Capture the cell that displays the provided text and extract its [X, Y] central coordinate. 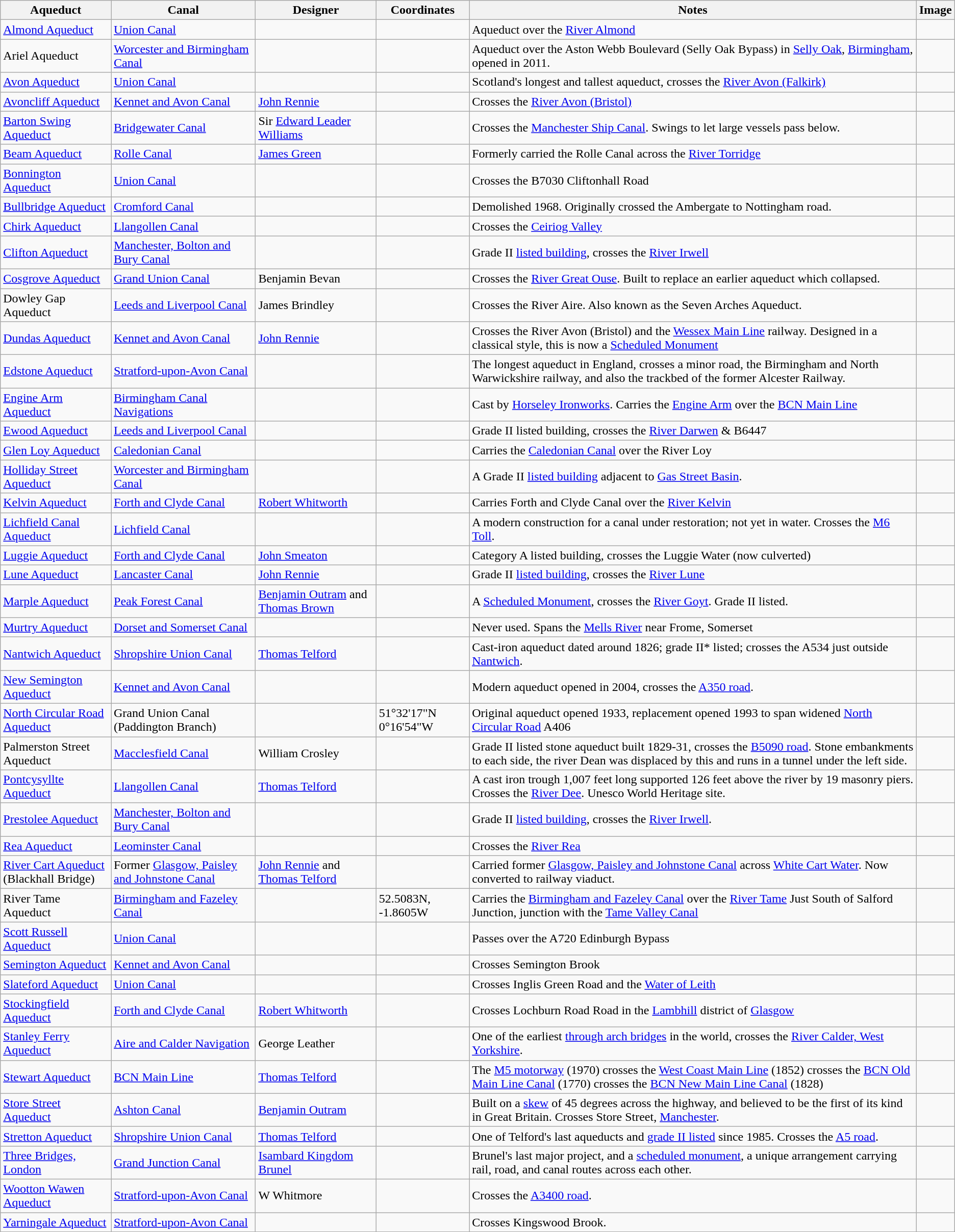
Image [936, 10]
Murtry Aqueduct [56, 627]
Crosses the River Great Ouse. Built to replace an earlier aqueduct which collapsed. [693, 278]
Rolle Canal [184, 154]
Canal [184, 10]
Nantwich Aqueduct [56, 654]
Dowley Gap Aqueduct [56, 305]
Marple Aqueduct [56, 601]
Coordinates [422, 10]
Glen Loy Aqueduct [56, 450]
One of the earliest through arch bridges in the world, crosses the River Calder, West Yorkshire. [693, 1043]
James Green [316, 154]
52.5083N, -1.8605W [422, 906]
A Scheduled Monument, crosses the River Goyt. Grade II listed. [693, 601]
Crosses the River Aire. Also known as the Seven Arches Aqueduct. [693, 305]
Store Street Aqueduct [56, 1110]
Crosses the A3400 road. [693, 1195]
Carries the Caledonian Canal over the River Loy [693, 450]
Stretton Aqueduct [56, 1136]
Rea Aqueduct [56, 846]
Avoncliff Aqueduct [56, 101]
Ashton Canal [184, 1110]
River Cart Aqueduct (Blackhall Bridge) [56, 872]
Brunel's last major project, and a scheduled monument, a unique arrangement carrying rail, road, and canal routes across each other. [693, 1163]
BCN Main Line [184, 1077]
W Whitmore [316, 1195]
Chirk Aqueduct [56, 226]
A modern construction for a canal under restoration; not yet in water. Crosses the M6 Toll. [693, 529]
Leominster Canal [184, 846]
Macclesfield Canal [184, 753]
Crosses Semington Brook [693, 965]
Grand Junction Canal [184, 1163]
New Semington Aqueduct [56, 686]
Ariel Aqueduct [56, 56]
Bridgewater Canal [184, 127]
Slateford Aqueduct [56, 984]
Crosses the River Rea [693, 846]
Carries the Birmingham and Fazeley Canal over the River Tame Just South of Salford Junction, junction with the Tame Valley Canal [693, 906]
Crosses the Manchester Ship Canal. Swings to let large vessels pass below. [693, 127]
Almond Aqueduct [56, 30]
Crosses the Ceiriog Valley [693, 226]
Scott Russell Aqueduct [56, 938]
Designer [316, 10]
Bullbridge Aqueduct [56, 207]
The M5 motorway (1970) crosses the West Coast Main Line (1852) crosses the BCN Old Main Line Canal (1770) crosses the BCN New Main Line Canal (1828) [693, 1077]
Pontcysyllte Aqueduct [56, 786]
51°32'17"N 0°16'54"W [422, 720]
Holliday Street Aqueduct [56, 476]
Aire and Calder Navigation [184, 1043]
Clifton Aqueduct [56, 252]
Never used. Spans the Mells River near Frome, Somerset [693, 627]
Isambard Kingdom Brunel [316, 1163]
Former Glasgow, Paisley and Johnstone Canal [184, 872]
Passes over the A720 Edinburgh Bypass [693, 938]
Benjamin Outram and Thomas Brown [316, 601]
Prestolee Aqueduct [56, 820]
Cosgrove Aqueduct [56, 278]
Ewood Aqueduct [56, 431]
Built on a skew of 45 degrees across the highway, and believed to be the first of its kind in Great Britain. Crosses Store Street, Manchester. [693, 1110]
Stockingfield Aqueduct [56, 1011]
Lichfield Canal Aqueduct [56, 529]
Edstone Aqueduct [56, 371]
Caledonian Canal [184, 450]
Grade II listed building, crosses the River Irwell. [693, 820]
Formerly carried the Rolle Canal across the River Torridge [693, 154]
John Rennie and Thomas Telford [316, 872]
North Circular Road Aqueduct [56, 720]
Grand Union Canal [184, 278]
Dorset and Somerset Canal [184, 627]
Carried former Glasgow, Paisley and Johnstone Canal across White Cart Water. Now converted to railway viaduct. [693, 872]
Crosses Inglis Green Road and the Water of Leith [693, 984]
Yarningale Aqueduct [56, 1222]
William Crosley [316, 753]
Birmingham Canal Navigations [184, 405]
John Smeaton [316, 555]
Stanley Ferry Aqueduct [56, 1043]
Luggie Aqueduct [56, 555]
Sir Edward Leader Williams [316, 127]
James Brindley [316, 305]
George Leather [316, 1043]
Category A listed building, crosses the Luggie Water (now culverted) [693, 555]
Birmingham and Fazeley Canal [184, 906]
Grade II listed building, crosses the River Darwen & B6447 [693, 431]
Demolished 1968. Originally crossed the Ambergate to Nottingham road. [693, 207]
Dundas Aqueduct [56, 339]
Three Bridges, London [56, 1163]
Cast-iron aqueduct dated around 1826; grade II* listed; crosses the A534 just outside Nantwich. [693, 654]
Grade II listed building, crosses the River Lune [693, 575]
River Tame Aqueduct [56, 906]
Notes [693, 10]
Barton Swing Aqueduct [56, 127]
Kelvin Aqueduct [56, 503]
A cast iron trough 1,007 feet long supported 126 feet above the river by 19 masonry piers. Crosses the River Dee. Unesco World Heritage site. [693, 786]
Cast by Horseley Ironworks. Carries the Engine Arm over the BCN Main Line [693, 405]
Stewart Aqueduct [56, 1077]
Crosses Kingswood Brook. [693, 1222]
Lune Aqueduct [56, 575]
Original aqueduct opened 1933, replacement opened 1993 to span widened North Circular Road A406 [693, 720]
Carries Forth and Clyde Canal over the River Kelvin [693, 503]
Palmerston Street Aqueduct [56, 753]
Scotland's longest and tallest aqueduct, crosses the River Avon (Falkirk) [693, 82]
Lancaster Canal [184, 575]
A Grade II listed building adjacent to Gas Street Basin. [693, 476]
Grand Union Canal (Paddington Branch) [184, 720]
Grade II listed building, crosses the River Irwell [693, 252]
Aqueduct over the Aston Webb Boulevard (Selly Oak Bypass) in Selly Oak, Birmingham, opened in 2011. [693, 56]
Aqueduct over the River Almond [693, 30]
Semington Aqueduct [56, 965]
Benjamin Outram [316, 1110]
Crosses the River Avon (Bristol) [693, 101]
Engine Arm Aqueduct [56, 405]
Benjamin Bevan [316, 278]
One of Telford's last aqueducts and grade II listed since 1985. Crosses the A5 road. [693, 1136]
Peak Forest Canal [184, 601]
Wootton Wawen Aqueduct [56, 1195]
Bonnington Aqueduct [56, 181]
Beam Aqueduct [56, 154]
Crosses the River Avon (Bristol) and the Wessex Main Line railway. Designed in a classical style, this is now a Scheduled Monument [693, 339]
Crosses the B7030 Cliftonhall Road [693, 181]
Aqueduct [56, 10]
Lichfield Canal [184, 529]
Crosses Lochburn Road Road in the Lambhill district of Glasgow [693, 1011]
Avon Aqueduct [56, 82]
Cromford Canal [184, 207]
Modern aqueduct opened in 2004, crosses the A350 road. [693, 686]
